Provide the [X, Y] coordinate of the cell's center where the given text is located.  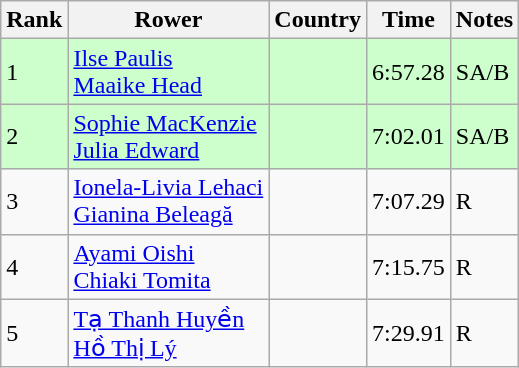
5 [34, 333]
Country [318, 20]
7:07.29 [409, 202]
Rank [34, 20]
7:29.91 [409, 333]
Rower [168, 20]
Tạ Thanh HuyềnHồ Thị Lý [168, 333]
3 [34, 202]
Ilse PaulisMaaike Head [168, 72]
Ionela-Livia LehaciGianina Beleagă [168, 202]
2 [34, 136]
Notes [484, 20]
4 [34, 266]
Sophie MacKenzieJulia Edward [168, 136]
7:02.01 [409, 136]
6:57.28 [409, 72]
Ayami OishiChiaki Tomita [168, 266]
7:15.75 [409, 266]
Time [409, 20]
1 [34, 72]
